Locate the cell with the specified text and output its [X, Y] center coordinate. 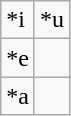
*u [52, 20]
*a [18, 96]
*e [18, 58]
*i [18, 20]
